Extract the (x, y) coordinate from the center of the cell holding the provided text.  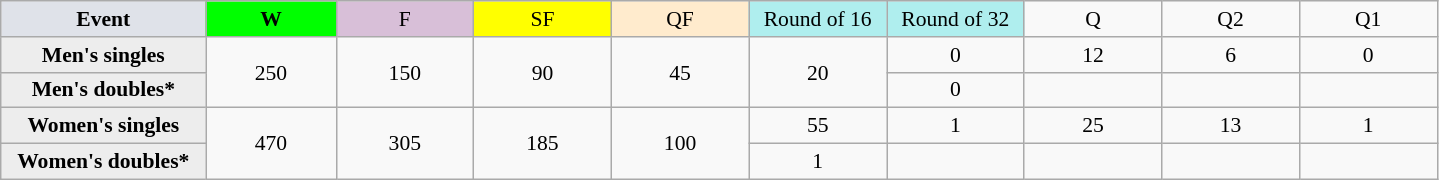
SF (543, 19)
W (271, 19)
55 (818, 126)
20 (818, 72)
Q2 (1231, 19)
Men's doubles* (104, 90)
Women's doubles* (104, 162)
6 (1231, 55)
Men's singles (104, 55)
100 (680, 144)
Round of 32 (955, 19)
QF (680, 19)
250 (271, 72)
Q (1093, 19)
12 (1093, 55)
13 (1231, 126)
150 (405, 72)
90 (543, 72)
Women's singles (104, 126)
F (405, 19)
470 (271, 144)
45 (680, 72)
Event (104, 19)
Q1 (1368, 19)
Round of 16 (818, 19)
25 (1093, 126)
185 (543, 144)
305 (405, 144)
